From the cell containing the given text, extract its center point as [X, Y] coordinate. 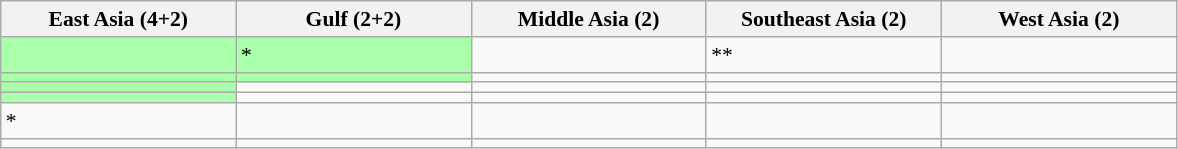
West Asia (2) [1058, 19]
East Asia (4+2) [118, 19]
Southeast Asia (2) [824, 19]
Middle Asia (2) [588, 19]
** [824, 55]
Gulf (2+2) [354, 19]
